Scan for the cell matching the given text and deliver its [X, Y] coordinate at center. 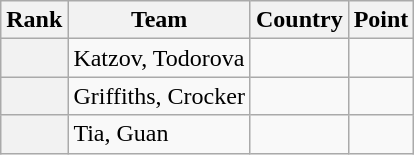
Tia, Guan [160, 134]
Griffiths, Crocker [160, 96]
Katzov, Todorova [160, 58]
Team [160, 20]
Point [381, 20]
Country [299, 20]
Rank [34, 20]
